Return the (X, Y) coordinate for the center point of the cell that contains the specified text.  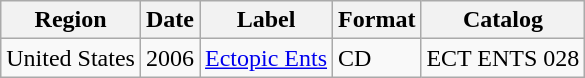
Date (170, 20)
Format (377, 20)
ECT ENTS 028 (503, 58)
Catalog (503, 20)
CD (377, 58)
Region (71, 20)
2006 (170, 58)
Label (266, 20)
Ectopic Ents (266, 58)
United States (71, 58)
